Output the [x, y] coordinate of the center of the cell containing the given text.  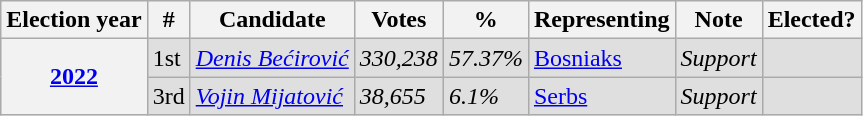
1st [168, 58]
Election year [74, 20]
# [168, 20]
Serbs [602, 96]
Votes [398, 20]
3rd [168, 96]
Elected? [812, 20]
Candidate [272, 20]
57.37% [486, 58]
Vojin Mijatović [272, 96]
% [486, 20]
Note [718, 20]
Representing [602, 20]
6.1% [486, 96]
Bosniaks [602, 58]
2022 [74, 77]
38,655 [398, 96]
Denis Bećirović [272, 58]
330,238 [398, 58]
